Find where the given text appears and provide that cell's center as (x, y) coordinate. 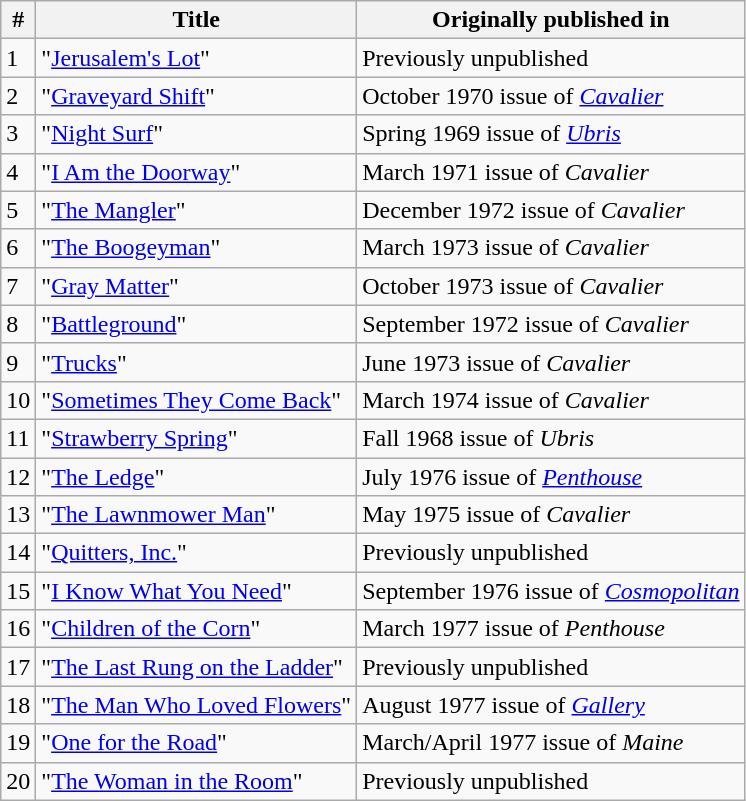
14 (18, 553)
20 (18, 781)
July 1976 issue of Penthouse (551, 477)
May 1975 issue of Cavalier (551, 515)
March 1971 issue of Cavalier (551, 172)
August 1977 issue of Gallery (551, 705)
6 (18, 248)
"The Woman in the Room" (196, 781)
"The Mangler" (196, 210)
"Jerusalem's Lot" (196, 58)
"Children of the Corn" (196, 629)
2 (18, 96)
8 (18, 324)
March/April 1977 issue of Maine (551, 743)
September 1976 issue of Cosmopolitan (551, 591)
"One for the Road" (196, 743)
"Night Surf" (196, 134)
Title (196, 20)
"Quitters, Inc." (196, 553)
7 (18, 286)
Spring 1969 issue of Ubris (551, 134)
10 (18, 400)
16 (18, 629)
"The Boogeyman" (196, 248)
"The Ledge" (196, 477)
March 1974 issue of Cavalier (551, 400)
"The Man Who Loved Flowers" (196, 705)
5 (18, 210)
October 1973 issue of Cavalier (551, 286)
11 (18, 438)
"The Last Rung on the Ladder" (196, 667)
"I Know What You Need" (196, 591)
19 (18, 743)
"Gray Matter" (196, 286)
17 (18, 667)
December 1972 issue of Cavalier (551, 210)
4 (18, 172)
"Trucks" (196, 362)
12 (18, 477)
"I Am the Doorway" (196, 172)
October 1970 issue of Cavalier (551, 96)
"Sometimes They Come Back" (196, 400)
"Strawberry Spring" (196, 438)
Originally published in (551, 20)
Fall 1968 issue of Ubris (551, 438)
9 (18, 362)
3 (18, 134)
September 1972 issue of Cavalier (551, 324)
1 (18, 58)
15 (18, 591)
"Graveyard Shift" (196, 96)
# (18, 20)
"The Lawnmower Man" (196, 515)
"Battleground" (196, 324)
March 1973 issue of Cavalier (551, 248)
18 (18, 705)
13 (18, 515)
March 1977 issue of Penthouse (551, 629)
June 1973 issue of Cavalier (551, 362)
